Determine the (X, Y) coordinate at the center of the cell enclosing the given text.  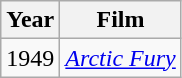
Arctic Fury (120, 58)
Year (30, 20)
Film (120, 20)
1949 (30, 58)
